Determine the [x, y] coordinate at the center of the cell enclosing the given text.  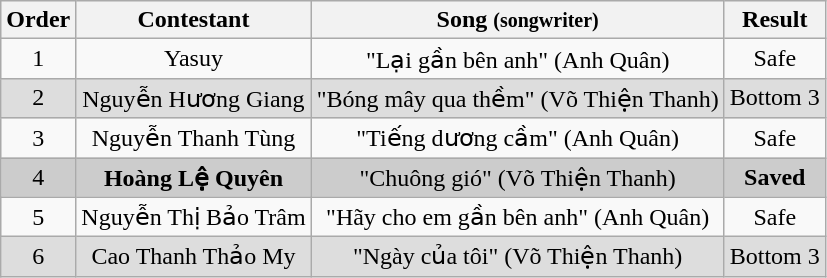
Saved [774, 178]
Nguyễn Thị Bảo Trâm [194, 217]
"Chuông gió" (Võ Thiện Thanh) [518, 178]
Hoàng Lệ Quyên [194, 178]
4 [38, 178]
"Ngày của tôi" (Võ Thiện Thanh) [518, 257]
Nguyễn Hương Giang [194, 98]
3 [38, 138]
Contestant [194, 20]
"Bóng mây qua thềm" (Võ Thiện Thanh) [518, 98]
Yasuy [194, 59]
2 [38, 98]
Cao Thanh Thảo My [194, 257]
6 [38, 257]
"Hãy cho em gần bên anh" (Anh Quân) [518, 217]
Order [38, 20]
Song (songwriter) [518, 20]
5 [38, 217]
Result [774, 20]
"Tiếng dương cầm" (Anh Quân) [518, 138]
Nguyễn Thanh Tùng [194, 138]
1 [38, 59]
"Lại gần bên anh" (Anh Quân) [518, 59]
